Return [x, y] of the center of cell containing provided text 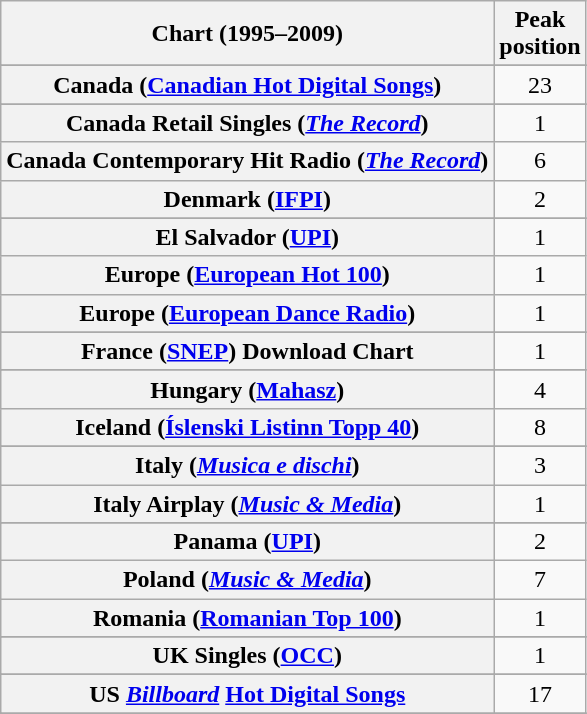
23 [540, 85]
Canada Contemporary Hit Radio (The Record) [248, 161]
UK Singles (OCC) [248, 656]
6 [540, 161]
Romania (Romanian Top 100) [248, 618]
Italy Airplay (Music & Media) [248, 503]
Iceland (Íslenski Listinn Topp 40) [248, 427]
Italy (Musica e dischi) [248, 465]
Panama (UPI) [248, 542]
Europe (European Hot 100) [248, 275]
7 [540, 580]
4 [540, 389]
17 [540, 694]
Poland (Music & Media) [248, 580]
Denmark (IFPI) [248, 199]
8 [540, 427]
US Billboard Hot Digital Songs [248, 694]
Europe (European Dance Radio) [248, 313]
Hungary (Mahasz) [248, 389]
Chart (1995–2009) [248, 34]
El Salvador (UPI) [248, 237]
Canada (Canadian Hot Digital Songs) [248, 85]
3 [540, 465]
Canada Retail Singles (The Record) [248, 123]
Peakposition [540, 34]
France (SNEP) Download Chart [248, 351]
